Scan for the cell matching the given text and deliver its (x, y) coordinate at center. 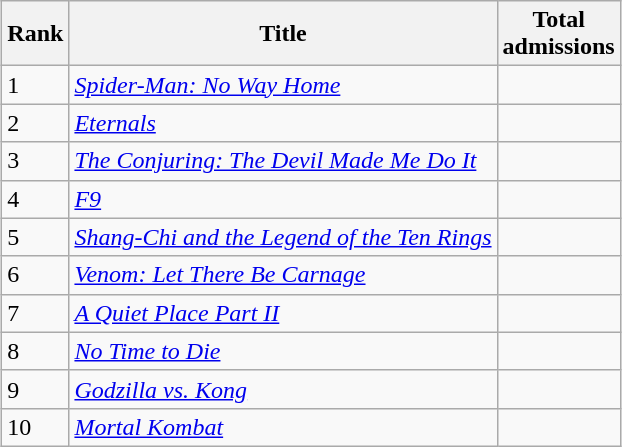
6 (36, 275)
Eternals (283, 123)
3 (36, 161)
Mortal Kombat (283, 427)
4 (36, 199)
7 (36, 313)
F9 (283, 199)
Rank (36, 34)
Spider-Man: No Way Home (283, 85)
9 (36, 389)
A Quiet Place Part II (283, 313)
Title (283, 34)
5 (36, 237)
The Conjuring: The Devil Made Me Do It (283, 161)
No Time to Die (283, 351)
Totaladmissions (558, 34)
Shang-Chi and the Legend of the Ten Rings (283, 237)
2 (36, 123)
1 (36, 85)
Venom: Let There Be Carnage (283, 275)
Godzilla vs. Kong (283, 389)
8 (36, 351)
10 (36, 427)
